Scan for the cell matching the given text and deliver its (x, y) coordinate at center. 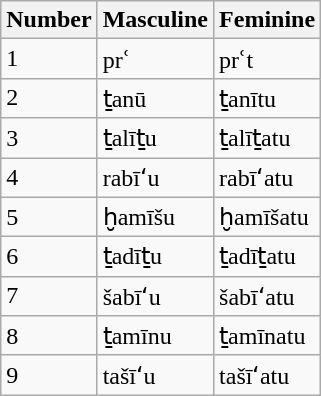
tašīʻu (155, 375)
rabīʻatu (268, 178)
Number (49, 20)
Feminine (268, 20)
Masculine (155, 20)
8 (49, 336)
ṯamīnatu (268, 336)
6 (49, 257)
ḫamīšatu (268, 217)
šabīʻatu (268, 296)
ṯadīṯatu (268, 257)
ṯadīṯu (155, 257)
ṯamīnu (155, 336)
7 (49, 296)
prʿ (155, 59)
tašīʻatu (268, 375)
5 (49, 217)
rabīʻu (155, 178)
3 (49, 138)
šabīʻu (155, 296)
ṯalīṯatu (268, 138)
ḫamīšu (155, 217)
4 (49, 178)
9 (49, 375)
prʿt (268, 59)
ṯanū (155, 98)
1 (49, 59)
ṯalīṯu (155, 138)
ṯanītu (268, 98)
2 (49, 98)
